Capture the cell that displays the provided text and extract its [X, Y] central coordinate. 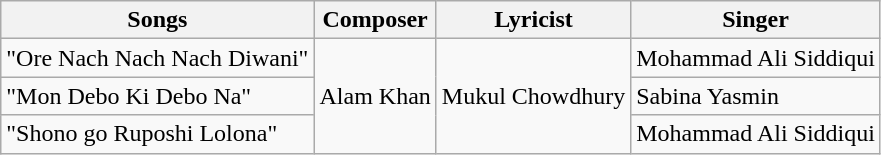
Mukul Chowdhury [533, 96]
Composer [375, 20]
Singer [756, 20]
"Mon Debo Ki Debo Na" [158, 96]
Songs [158, 20]
"Shono go Ruposhi Lolona" [158, 134]
Lyricist [533, 20]
Sabina Yasmin [756, 96]
Alam Khan [375, 96]
"Ore Nach Nach Nach Diwani" [158, 58]
